Return (X, Y) of the center of cell containing provided text 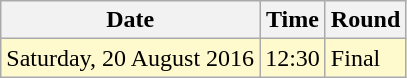
Date (130, 20)
Round (365, 20)
Saturday, 20 August 2016 (130, 58)
Final (365, 58)
12:30 (293, 58)
Time (293, 20)
